Scan for the cell matching the given text and deliver its [X, Y] coordinate at center. 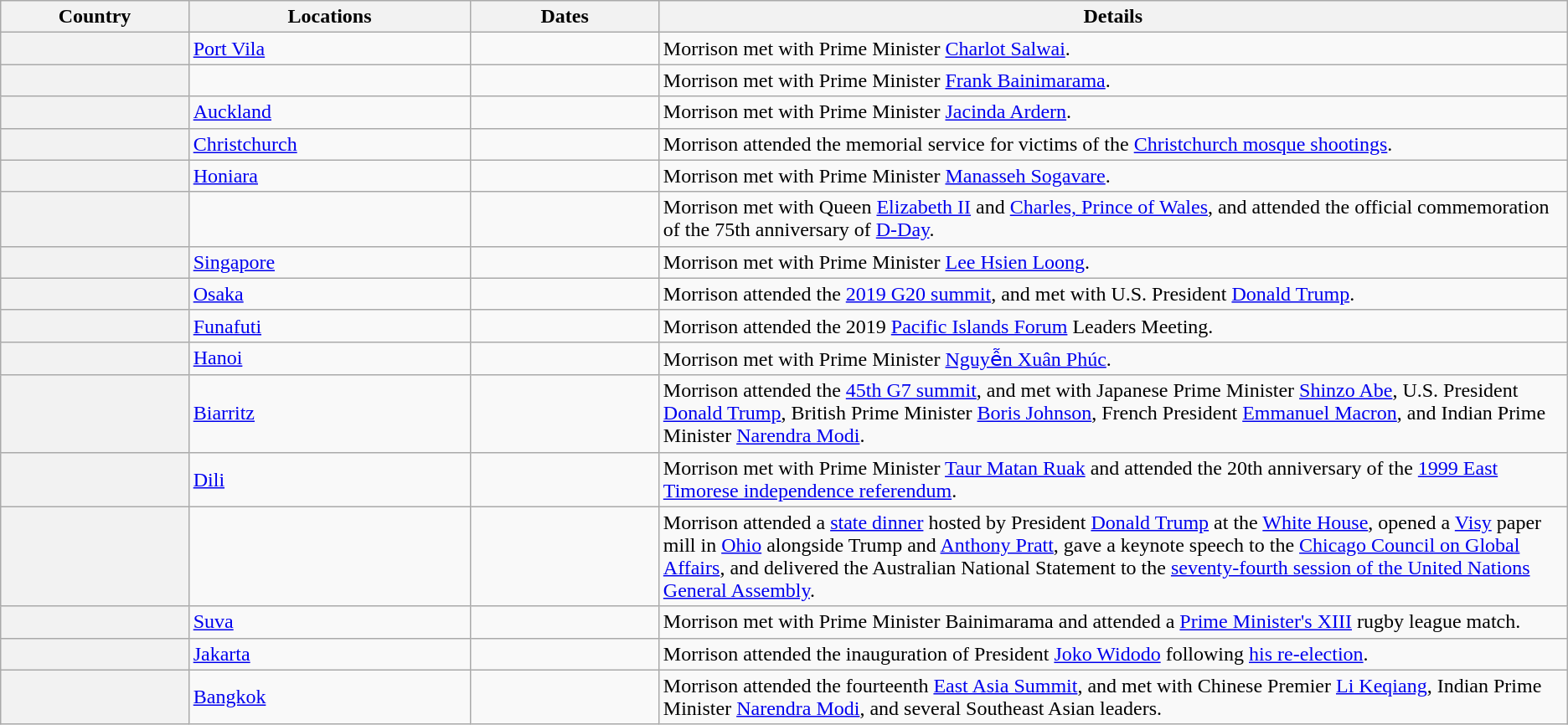
Morrison attended the inauguration of President Joko Widodo following his re-election. [1112, 654]
Honiara [330, 176]
Country [95, 17]
Morrison met with Prime Minister Nguyễn Xuân Phúc. [1112, 358]
Hanoi [330, 358]
Morrison met with Prime Minister Bainimarama and attended a Prime Minister's XIII rugby league match. [1112, 622]
Singapore [330, 262]
Dili [330, 479]
Dates [565, 17]
Suva [330, 622]
Morrison met with Prime Minister Manasseh Sogavare. [1112, 176]
Details [1112, 17]
Morrison attended the 2019 G20 summit, and met with U.S. President Donald Trump. [1112, 294]
Morrison met with Prime Minister Taur Matan Ruak and attended the 20th anniversary of the 1999 East Timorese independence referendum. [1112, 479]
Biarritz [330, 414]
Jakarta [330, 654]
Bangkok [330, 697]
Morrison met with Prime Minister Jacinda Ardern. [1112, 112]
Morrison met with Queen Elizabeth II and Charles, Prince of Wales, and attended the official commemoration of the 75th anniversary of D-Day. [1112, 219]
Morrison attended the memorial service for victims of the Christchurch mosque shootings. [1112, 144]
Christchurch [330, 144]
Morrison attended the 2019 Pacific Islands Forum Leaders Meeting. [1112, 326]
Funafuti [330, 326]
Morrison met with Prime Minister Lee Hsien Loong. [1112, 262]
Morrison met with Prime Minister Frank Bainimarama. [1112, 80]
Port Vila [330, 49]
Morrison met with Prime Minister Charlot Salwai. [1112, 49]
Auckland [330, 112]
Osaka [330, 294]
Locations [330, 17]
